Scan for the cell matching the given text and deliver its (x, y) coordinate at center. 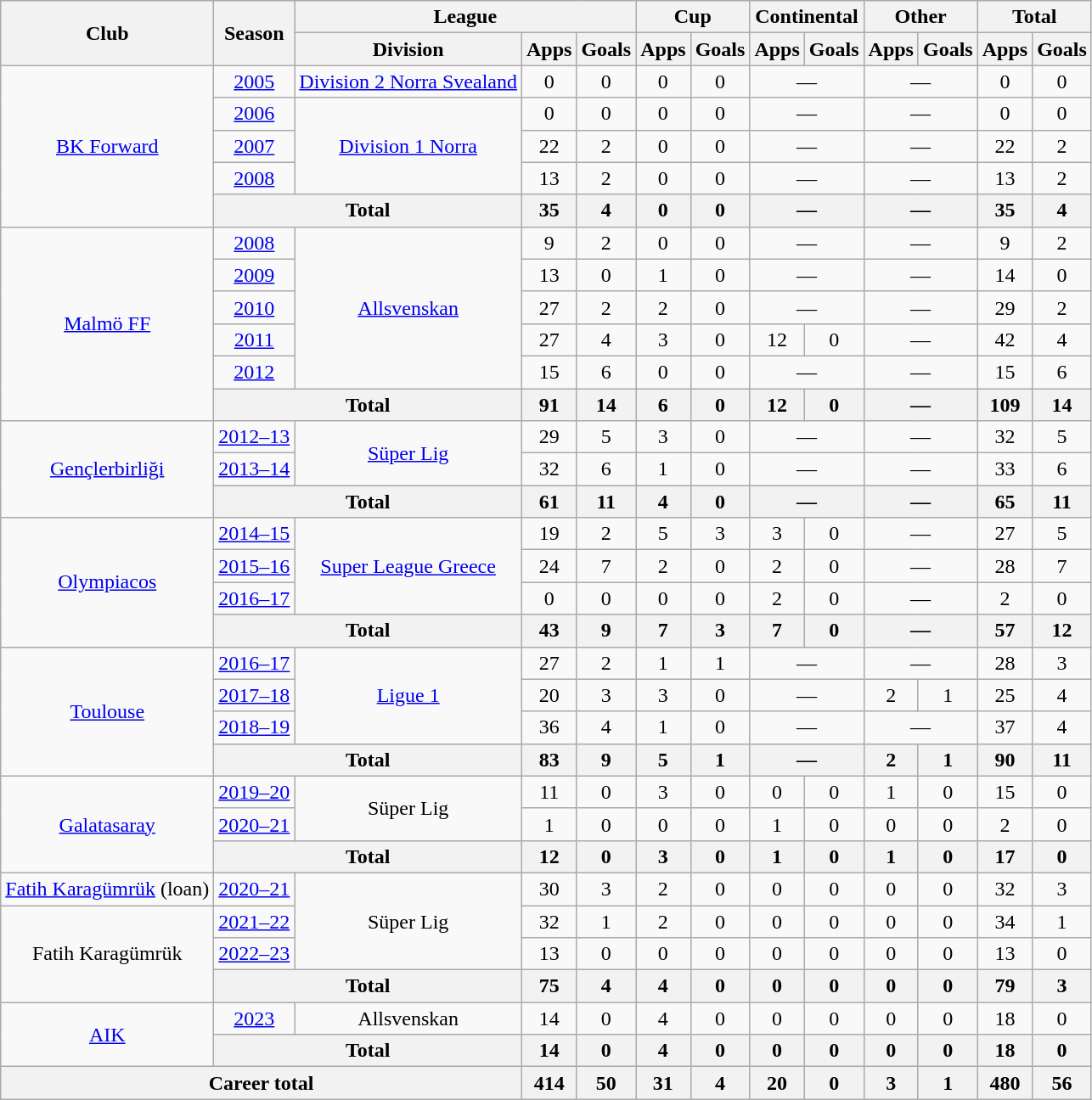
2023 (255, 1019)
BK Forward (107, 146)
2006 (255, 114)
2009 (255, 275)
65 (1005, 502)
Galatasaray (107, 824)
109 (1005, 405)
37 (1005, 727)
Fatih Karagümrük (107, 953)
Super League Greece (408, 566)
17 (1005, 856)
25 (1005, 695)
Cup (693, 17)
Club (107, 33)
Division 2 Norra Svealand (408, 81)
24 (549, 566)
61 (549, 502)
90 (1005, 760)
2014–15 (255, 534)
2007 (255, 146)
31 (663, 1083)
2011 (255, 340)
2012–13 (255, 437)
Olympiacos (107, 582)
42 (1005, 340)
2005 (255, 81)
AIK (107, 1035)
Malmö FF (107, 323)
2012 (255, 372)
Ligue 1 (408, 695)
57 (1005, 631)
Division (408, 49)
34 (1005, 921)
2018–19 (255, 727)
43 (549, 631)
2015–16 (255, 566)
Other (920, 17)
56 (1062, 1083)
30 (549, 889)
Toulouse (107, 711)
2013–14 (255, 469)
2021–22 (255, 921)
Season (255, 33)
36 (549, 727)
75 (549, 986)
414 (549, 1083)
2022–23 (255, 954)
Career total (262, 1083)
50 (606, 1083)
2010 (255, 307)
League (465, 17)
Fatih Karagümrük (loan) (107, 889)
19 (549, 534)
Continental (807, 17)
2019–20 (255, 792)
Division 1 Norra (408, 146)
Gençlerbirliği (107, 469)
79 (1005, 986)
91 (549, 405)
33 (1005, 469)
2017–18 (255, 695)
480 (1005, 1083)
83 (549, 760)
